Return (x, y) of the center of cell containing provided text 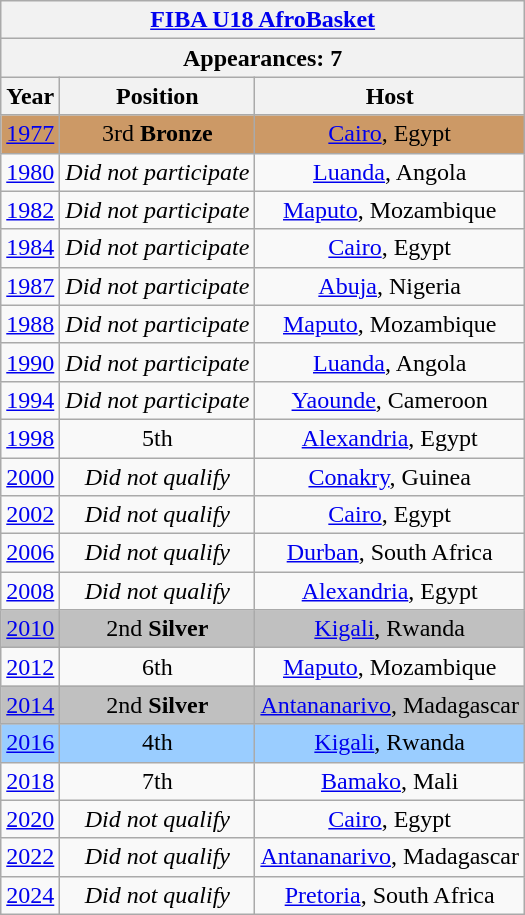
2018 (30, 781)
2024 (30, 895)
1988 (30, 324)
2010 (30, 629)
Year (30, 96)
Host (390, 96)
2022 (30, 857)
1984 (30, 248)
Position (158, 96)
FIBA U18 AfroBasket (263, 20)
Bamako, Mali (390, 781)
2002 (30, 515)
7th (158, 781)
5th (158, 438)
4th (158, 743)
2012 (30, 667)
1990 (30, 362)
3rd Bronze (158, 134)
Yaounde, Cameroon (390, 400)
2008 (30, 591)
1994 (30, 400)
1982 (30, 210)
2006 (30, 553)
2020 (30, 819)
Appearances: 7 (263, 58)
1977 (30, 134)
1980 (30, 172)
2014 (30, 705)
Pretoria, South Africa (390, 895)
Durban, South Africa (390, 553)
1987 (30, 286)
2016 (30, 743)
Conakry, Guinea (390, 477)
1998 (30, 438)
Abuja, Nigeria (390, 286)
6th (158, 667)
2000 (30, 477)
